Detect which cell encompasses the target text, then output its [x, y] center coordinate. 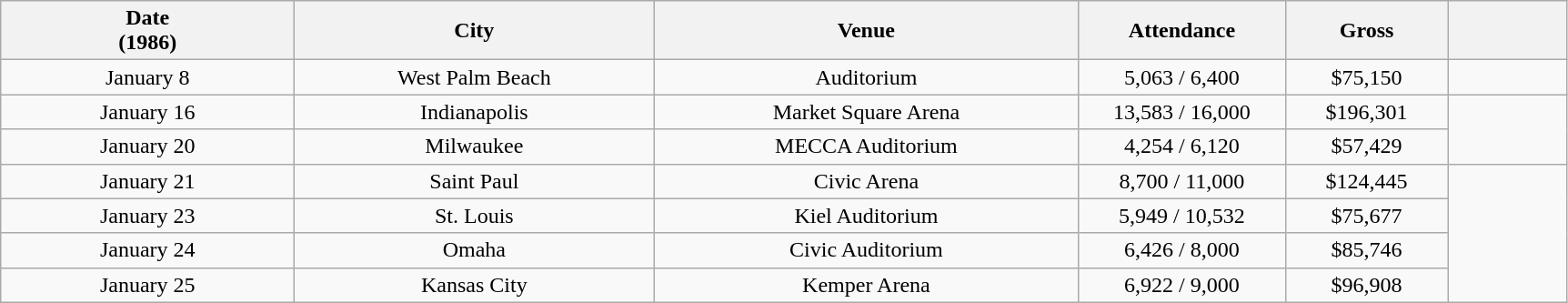
Saint Paul [475, 181]
$96,908 [1366, 285]
Venue [866, 31]
6,922 / 9,000 [1182, 285]
13,583 / 16,000 [1182, 112]
Civic Arena [866, 181]
Date(1986) [147, 31]
January 16 [147, 112]
Kemper Arena [866, 285]
January 8 [147, 77]
Kansas City [475, 285]
January 20 [147, 146]
Gross [1366, 31]
St. Louis [475, 216]
$124,445 [1366, 181]
Kiel Auditorium [866, 216]
Indianapolis [475, 112]
January 23 [147, 216]
West Palm Beach [475, 77]
January 21 [147, 181]
City [475, 31]
Omaha [475, 250]
$75,150 [1366, 77]
5,949 / 10,532 [1182, 216]
8,700 / 11,000 [1182, 181]
$57,429 [1366, 146]
$85,746 [1366, 250]
Market Square Arena [866, 112]
Milwaukee [475, 146]
4,254 / 6,120 [1182, 146]
6,426 / 8,000 [1182, 250]
$196,301 [1366, 112]
$75,677 [1366, 216]
MECCA Auditorium [866, 146]
Civic Auditorium [866, 250]
Auditorium [866, 77]
5,063 / 6,400 [1182, 77]
January 25 [147, 285]
January 24 [147, 250]
Attendance [1182, 31]
